Provide the [x, y] coordinate of the cell's center where the given text is located.  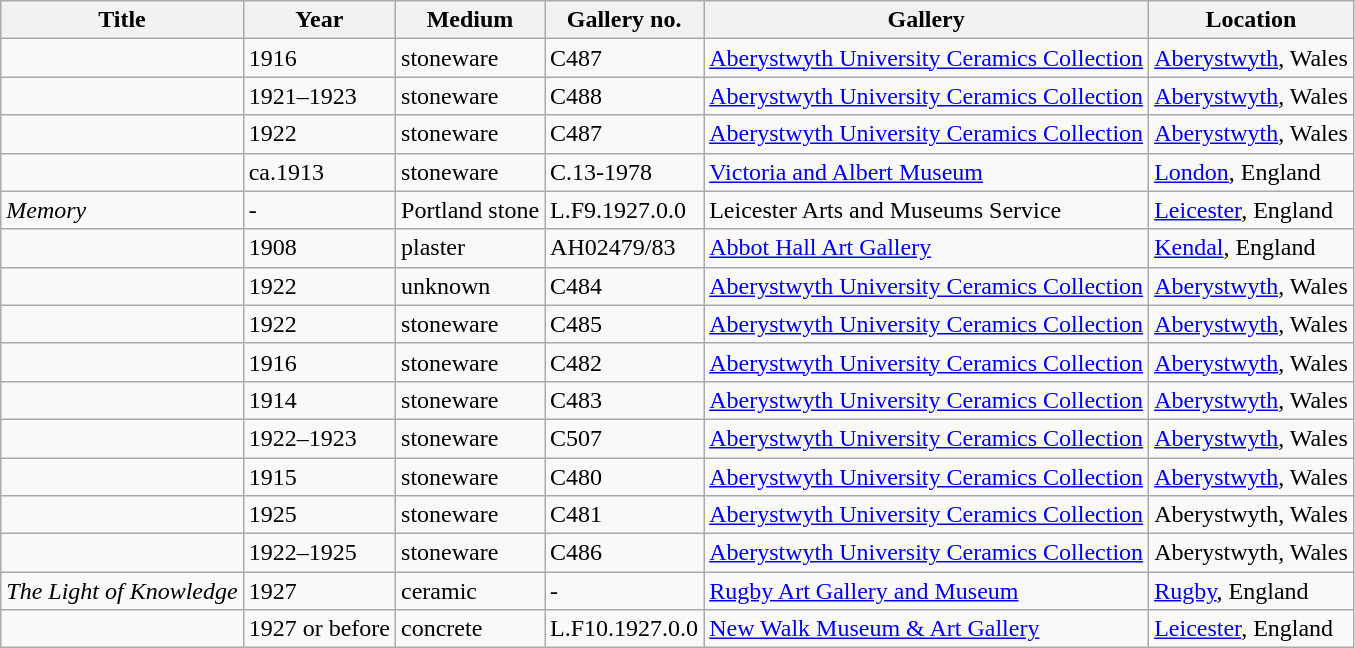
1914 [319, 400]
New Walk Museum & Art Gallery [926, 629]
1922–1923 [319, 438]
Rugby Art Gallery and Museum [926, 591]
Memory [122, 210]
unknown [470, 286]
Rugby, England [1252, 591]
Title [122, 20]
1921–1923 [319, 96]
1922–1925 [319, 553]
C488 [624, 96]
L.F9.1927.0.0 [624, 210]
ca.1913 [319, 172]
C507 [624, 438]
The Light of Knowledge [122, 591]
Gallery [926, 20]
AH02479/83 [624, 248]
concrete [470, 629]
plaster [470, 248]
C.13-1978 [624, 172]
Medium [470, 20]
C480 [624, 477]
C481 [624, 515]
Location [1252, 20]
Kendal, England [1252, 248]
Portland stone [470, 210]
C486 [624, 553]
C483 [624, 400]
1915 [319, 477]
1927 [319, 591]
C485 [624, 324]
London, England [1252, 172]
1925 [319, 515]
1927 or before [319, 629]
L.F10.1927.0.0 [624, 629]
Abbot Hall Art Gallery [926, 248]
C482 [624, 362]
Year [319, 20]
Leicester Arts and Museums Service [926, 210]
1908 [319, 248]
Victoria and Albert Museum [926, 172]
C484 [624, 286]
Gallery no. [624, 20]
ceramic [470, 591]
